Return the [X, Y] coordinate for the center point of the cell that contains the specified text.  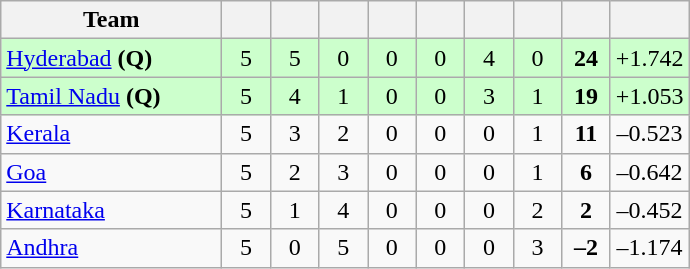
Andhra [112, 248]
Karnataka [112, 210]
19 [586, 96]
–0.642 [650, 172]
–2 [586, 248]
Kerala [112, 134]
Tamil Nadu (Q) [112, 96]
–1.174 [650, 248]
–0.452 [650, 210]
6 [586, 172]
Goa [112, 172]
+1.742 [650, 58]
11 [586, 134]
Team [112, 20]
+1.053 [650, 96]
–0.523 [650, 134]
24 [586, 58]
Hyderabad (Q) [112, 58]
